For the text-containing cell, return its midpoint in (X, Y) coordinate format. 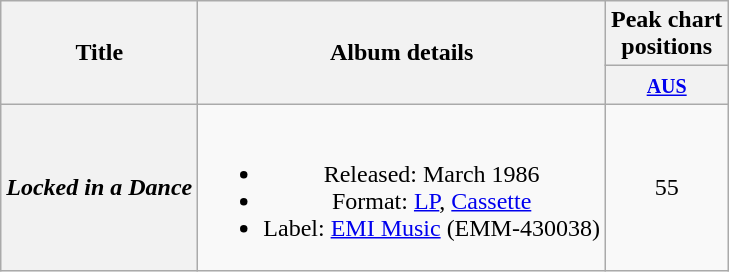
Peak chartpositions (666, 34)
55 (666, 188)
Released: March 1986Format: LP, CassetteLabel: EMI Music (EMM-430038) (402, 188)
Title (100, 52)
Album details (402, 52)
AUS (666, 85)
Locked in a Dance (100, 188)
